Return [X, Y] of the center of cell containing provided text 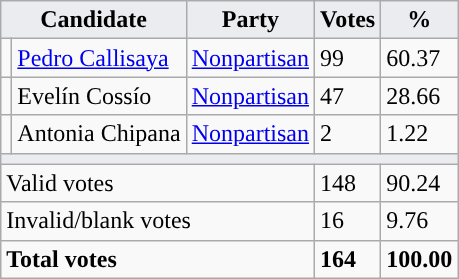
Antonia Chipana [99, 134]
1.22 [420, 134]
Total votes [158, 259]
2 [348, 134]
Party [250, 20]
90.24 [420, 183]
Valid votes [158, 183]
16 [348, 221]
60.37 [420, 58]
Evelín Cossío [99, 96]
Candidate [94, 20]
28.66 [420, 96]
Pedro Callisaya [99, 58]
Invalid/blank votes [158, 221]
Votes [348, 20]
% [420, 20]
99 [348, 58]
47 [348, 96]
164 [348, 259]
9.76 [420, 221]
100.00 [420, 259]
148 [348, 183]
